Scan for the cell matching the given text and deliver its (X, Y) coordinate at center. 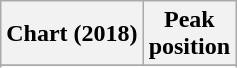
Chart (2018) (72, 34)
Peak position (189, 34)
